Detect which cell encompasses the target text, then output its (X, Y) center coordinate. 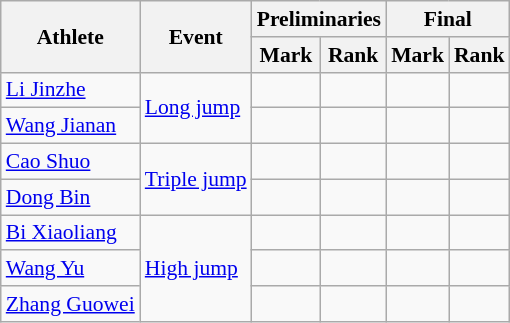
Li Jinzhe (70, 90)
Wang Jianan (70, 126)
Event (196, 36)
Athlete (70, 36)
Dong Bin (70, 197)
Final (448, 19)
Long jump (196, 108)
Zhang Guowei (70, 304)
Triple jump (196, 180)
Cao Shuo (70, 162)
Wang Yu (70, 269)
High jump (196, 268)
Preliminaries (319, 19)
Bi Xiaoliang (70, 233)
